Provide the (X, Y) coordinate of the cell's center where the given text is located.  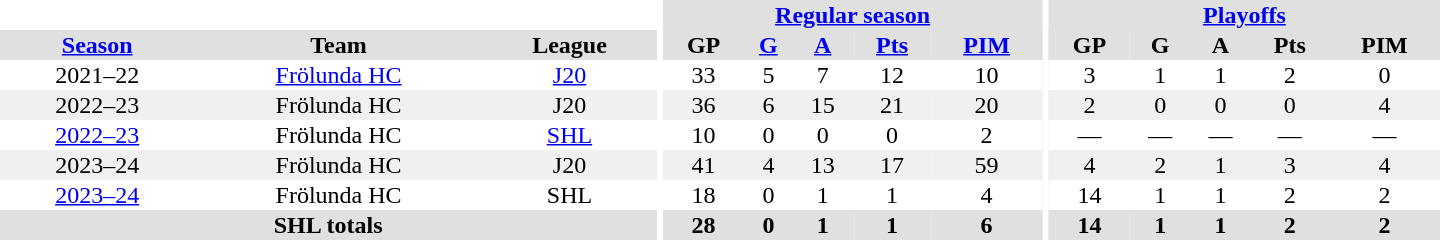
League (570, 45)
12 (892, 75)
36 (704, 105)
SHL totals (328, 225)
Regular season (852, 15)
17 (892, 165)
33 (704, 75)
28 (704, 225)
5 (768, 75)
7 (823, 75)
59 (986, 165)
13 (823, 165)
Playoffs (1244, 15)
41 (704, 165)
15 (823, 105)
2021–22 (97, 75)
20 (986, 105)
Season (97, 45)
18 (704, 195)
21 (892, 105)
Team (338, 45)
